For the text-containing cell, return its midpoint in (X, Y) coordinate format. 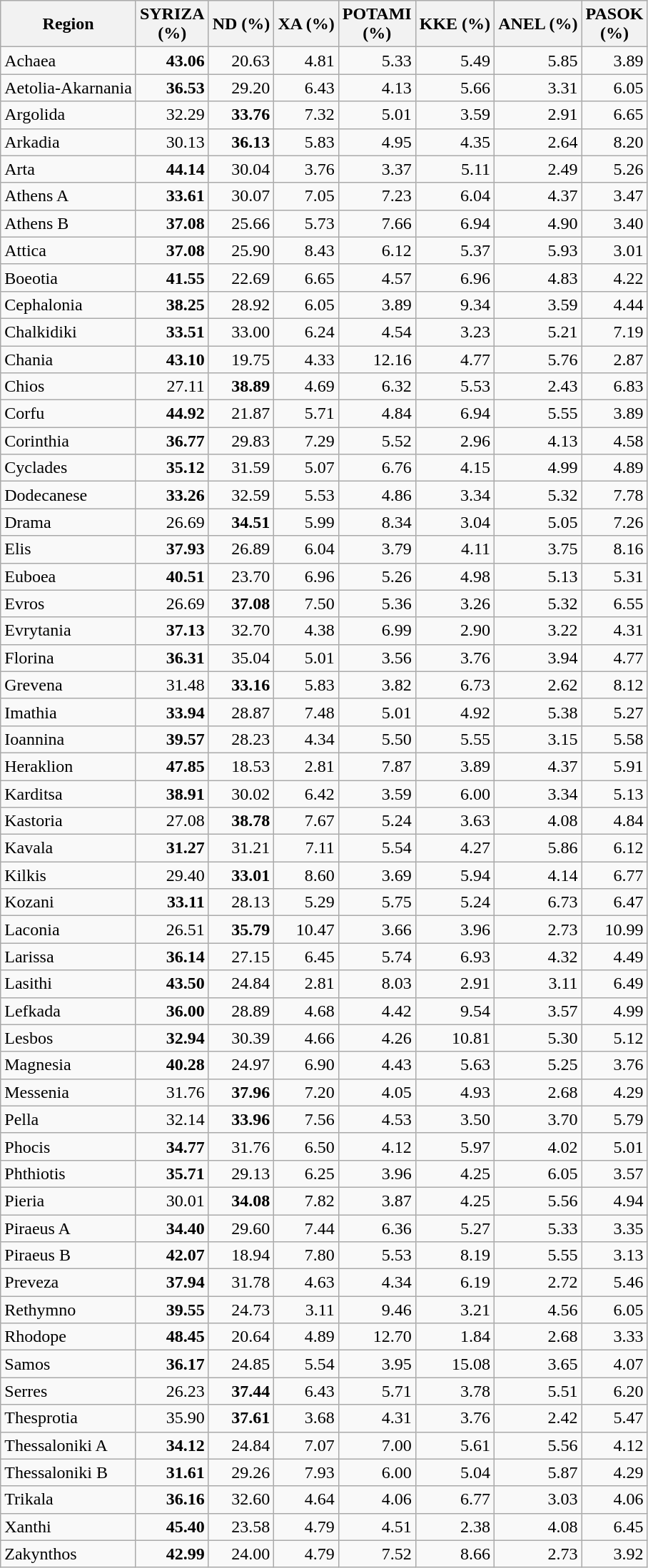
8.16 (614, 549)
Lasithi (69, 984)
7.66 (377, 223)
33.94 (172, 712)
Athens B (69, 223)
4.58 (614, 441)
4.05 (377, 1092)
35.12 (172, 468)
3.33 (614, 1337)
39.57 (172, 739)
5.50 (377, 739)
6.42 (306, 794)
2.43 (538, 387)
6.32 (377, 387)
36.14 (172, 957)
29.13 (241, 1174)
Arta (69, 169)
5.21 (538, 332)
3.56 (377, 658)
5.76 (538, 359)
4.32 (538, 957)
40.51 (172, 576)
33.51 (172, 332)
23.70 (241, 576)
7.80 (306, 1256)
33.76 (241, 115)
7.20 (306, 1092)
Chios (69, 387)
3.95 (377, 1364)
ND (%) (241, 24)
26.51 (172, 930)
Drama (69, 522)
48.45 (172, 1337)
7.52 (377, 1554)
3.66 (377, 930)
7.78 (614, 495)
30.13 (172, 142)
Corfu (69, 414)
18.53 (241, 766)
5.73 (306, 223)
43.06 (172, 61)
35.71 (172, 1174)
28.87 (241, 712)
33.01 (241, 875)
3.69 (377, 875)
12.70 (377, 1337)
38.91 (172, 794)
7.56 (306, 1119)
POTAMI(%) (377, 24)
33.61 (172, 196)
32.29 (172, 115)
33.00 (241, 332)
9.54 (455, 1011)
32.59 (241, 495)
3.78 (455, 1391)
Arkadia (69, 142)
Evrytania (69, 631)
Ioannina (69, 739)
6.50 (306, 1146)
4.86 (377, 495)
5.12 (614, 1038)
7.48 (306, 712)
5.47 (614, 1418)
7.23 (377, 196)
2.96 (455, 441)
37.13 (172, 631)
27.15 (241, 957)
5.46 (614, 1283)
39.55 (172, 1310)
3.31 (538, 88)
20.63 (241, 61)
31.21 (241, 848)
Region (69, 24)
Zakynthos (69, 1554)
3.94 (538, 658)
Thessaloniki A (69, 1445)
2.49 (538, 169)
5.86 (538, 848)
Samos (69, 1364)
Piraeus B (69, 1256)
4.42 (377, 1011)
3.79 (377, 549)
3.13 (614, 1256)
38.78 (241, 821)
2.38 (455, 1527)
24.97 (241, 1065)
24.73 (241, 1310)
32.60 (241, 1500)
4.98 (455, 576)
5.97 (455, 1146)
29.83 (241, 441)
Evros (69, 604)
4.43 (377, 1065)
4.11 (455, 549)
29.40 (172, 875)
Phthiotis (69, 1174)
6.49 (614, 984)
4.07 (614, 1364)
5.37 (455, 250)
3.63 (455, 821)
36.13 (241, 142)
35.79 (241, 930)
5.25 (538, 1065)
37.93 (172, 549)
7.93 (306, 1472)
8.12 (614, 685)
4.54 (377, 332)
2.62 (538, 685)
27.11 (172, 387)
43.50 (172, 984)
4.53 (377, 1119)
34.77 (172, 1146)
8.03 (377, 984)
10.47 (306, 930)
Messenia (69, 1092)
7.87 (377, 766)
47.85 (172, 766)
31.48 (172, 685)
3.87 (377, 1201)
ANEL (%) (538, 24)
4.22 (614, 278)
3.68 (306, 1418)
22.69 (241, 278)
3.35 (614, 1228)
3.65 (538, 1364)
44.92 (172, 414)
28.23 (241, 739)
37.96 (241, 1092)
6.47 (614, 902)
5.91 (614, 766)
3.22 (538, 631)
10.81 (455, 1038)
36.31 (172, 658)
36.53 (172, 88)
30.02 (241, 794)
Elis (69, 549)
31.27 (172, 848)
7.00 (377, 1445)
6.93 (455, 957)
4.94 (614, 1201)
34.08 (241, 1201)
3.47 (614, 196)
5.74 (377, 957)
Athens A (69, 196)
4.15 (455, 468)
8.60 (306, 875)
33.16 (241, 685)
Cephalonia (69, 305)
3.15 (538, 739)
8.19 (455, 1256)
Chalkidiki (69, 332)
3.75 (538, 549)
Piraeus A (69, 1228)
1.84 (455, 1337)
5.66 (455, 88)
Florina (69, 658)
4.92 (455, 712)
24.85 (241, 1364)
3.21 (455, 1310)
32.94 (172, 1038)
7.05 (306, 196)
5.94 (455, 875)
15.08 (455, 1364)
28.13 (241, 902)
4.95 (377, 142)
5.30 (538, 1038)
27.08 (172, 821)
3.50 (455, 1119)
3.92 (614, 1554)
5.07 (306, 468)
Cyclades (69, 468)
5.93 (538, 250)
38.89 (241, 387)
Larissa (69, 957)
2.64 (538, 142)
3.82 (377, 685)
4.35 (455, 142)
4.44 (614, 305)
PASOK(%) (614, 24)
32.70 (241, 631)
5.58 (614, 739)
5.85 (538, 61)
4.68 (306, 1011)
5.31 (614, 576)
45.40 (172, 1527)
30.04 (241, 169)
4.02 (538, 1146)
29.26 (241, 1472)
8.20 (614, 142)
28.89 (241, 1011)
Attica (69, 250)
9.46 (377, 1310)
37.61 (241, 1418)
Thesprotia (69, 1418)
20.64 (241, 1337)
Lefkada (69, 1011)
6.19 (455, 1283)
33.11 (172, 902)
5.04 (455, 1472)
6.20 (614, 1391)
36.16 (172, 1500)
3.01 (614, 250)
Serres (69, 1391)
30.07 (241, 196)
34.12 (172, 1445)
7.82 (306, 1201)
4.38 (306, 631)
31.78 (241, 1283)
Preveza (69, 1283)
8.34 (377, 522)
2.87 (614, 359)
3.70 (538, 1119)
Grevena (69, 685)
35.04 (241, 658)
2.42 (538, 1418)
Laconia (69, 930)
8.66 (455, 1554)
26.89 (241, 549)
6.24 (306, 332)
5.29 (306, 902)
10.99 (614, 930)
21.87 (241, 414)
Lesbos (69, 1038)
4.66 (306, 1038)
36.77 (172, 441)
5.87 (538, 1472)
31.61 (172, 1472)
5.11 (455, 169)
5.36 (377, 604)
7.50 (306, 604)
Heraklion (69, 766)
37.44 (241, 1391)
4.14 (538, 875)
4.81 (306, 61)
31.59 (241, 468)
5.38 (538, 712)
Boeotia (69, 278)
Rhodope (69, 1337)
6.83 (614, 387)
33.96 (241, 1119)
Karditsa (69, 794)
3.23 (455, 332)
5.05 (538, 522)
25.66 (241, 223)
24.00 (241, 1554)
4.63 (306, 1283)
4.57 (377, 278)
7.44 (306, 1228)
7.11 (306, 848)
33.26 (172, 495)
3.26 (455, 604)
42.07 (172, 1256)
38.25 (172, 305)
37.94 (172, 1283)
Kilkis (69, 875)
18.94 (241, 1256)
9.34 (455, 305)
Argolida (69, 115)
30.39 (241, 1038)
2.90 (455, 631)
5.75 (377, 902)
5.49 (455, 61)
4.83 (538, 278)
43.10 (172, 359)
Euboea (69, 576)
7.26 (614, 522)
5.99 (306, 522)
Pella (69, 1119)
19.75 (241, 359)
41.55 (172, 278)
30.01 (172, 1201)
4.90 (538, 223)
Achaea (69, 61)
6.90 (306, 1065)
4.64 (306, 1500)
Chania (69, 359)
4.33 (306, 359)
Kavala (69, 848)
29.60 (241, 1228)
4.26 (377, 1038)
4.49 (614, 957)
Corinthia (69, 441)
42.99 (172, 1554)
2.72 (538, 1283)
34.40 (172, 1228)
12.16 (377, 359)
7.32 (306, 115)
6.25 (306, 1174)
4.93 (455, 1092)
4.51 (377, 1527)
Rethymno (69, 1310)
35.90 (172, 1418)
SYRIZA(%) (172, 24)
29.20 (241, 88)
3.04 (455, 522)
Aetolia-Akarnania (69, 88)
34.51 (241, 522)
3.37 (377, 169)
32.14 (172, 1119)
Phocis (69, 1146)
5.52 (377, 441)
Trikala (69, 1500)
5.61 (455, 1445)
Xanthi (69, 1527)
6.76 (377, 468)
3.03 (538, 1500)
5.79 (614, 1119)
4.69 (306, 387)
25.90 (241, 250)
7.19 (614, 332)
Kozani (69, 902)
8.43 (306, 250)
7.67 (306, 821)
KKE (%) (455, 24)
6.36 (377, 1228)
40.28 (172, 1065)
28.92 (241, 305)
4.27 (455, 848)
26.23 (172, 1391)
6.99 (377, 631)
6.55 (614, 604)
5.51 (538, 1391)
4.56 (538, 1310)
36.17 (172, 1364)
Dodecanese (69, 495)
Magnesia (69, 1065)
3.40 (614, 223)
Kastoria (69, 821)
5.63 (455, 1065)
XA (%) (306, 24)
7.07 (306, 1445)
Thessaloniki B (69, 1472)
Imathia (69, 712)
Pieria (69, 1201)
36.00 (172, 1011)
7.29 (306, 441)
23.58 (241, 1527)
44.14 (172, 169)
